Identify which cell holds the provided text, then report its (x, y) central coordinate. 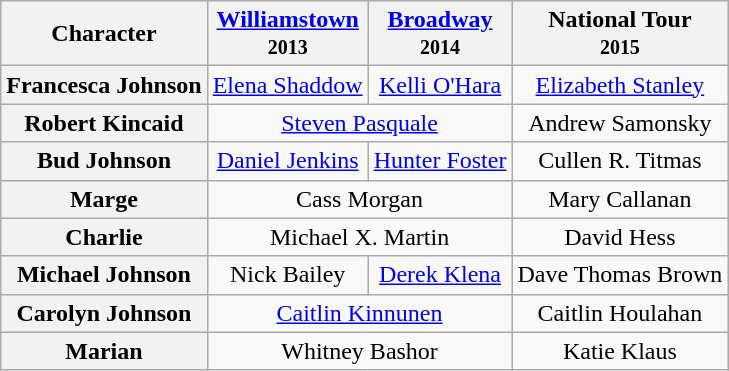
Carolyn Johnson (104, 313)
Katie Klaus (620, 351)
Michael Johnson (104, 275)
Caitlin Houlahan (620, 313)
Caitlin Kinnunen (360, 313)
Robert Kincaid (104, 123)
David Hess (620, 237)
National Tour2015 (620, 34)
Francesca Johnson (104, 85)
Broadway2014 (440, 34)
Marian (104, 351)
Character (104, 34)
Michael X. Martin (360, 237)
Elizabeth Stanley (620, 85)
Derek Klena (440, 275)
Cass Morgan (360, 199)
Andrew Samonsky (620, 123)
Hunter Foster (440, 161)
Cullen R. Titmas (620, 161)
Dave Thomas Brown (620, 275)
Kelli O'Hara (440, 85)
Elena Shaddow (288, 85)
Mary Callanan (620, 199)
Williamstown2013 (288, 34)
Steven Pasquale (360, 123)
Bud Johnson (104, 161)
Nick Bailey (288, 275)
Daniel Jenkins (288, 161)
Whitney Bashor (360, 351)
Charlie (104, 237)
Marge (104, 199)
